Return the (X, Y) coordinate for the center point of the cell that contains the specified text.  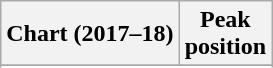
Chart (2017–18) (90, 34)
Peakposition (225, 34)
